For the text-containing cell, return its midpoint in (X, Y) coordinate format. 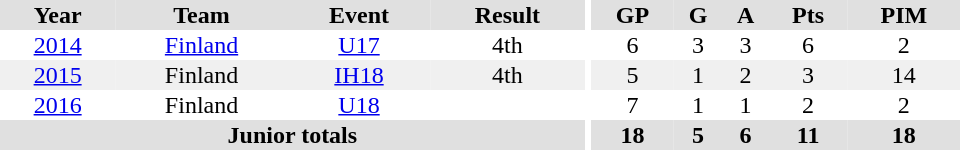
U18 (359, 105)
Year (58, 15)
PIM (904, 15)
G (698, 15)
14 (904, 75)
GP (632, 15)
U17 (359, 45)
Event (359, 15)
Team (202, 15)
2015 (58, 75)
11 (808, 135)
7 (632, 105)
A (746, 15)
Junior totals (292, 135)
Result (507, 15)
Pts (808, 15)
IH18 (359, 75)
2016 (58, 105)
2014 (58, 45)
